From the cell containing the given text, extract its center point as (x, y) coordinate. 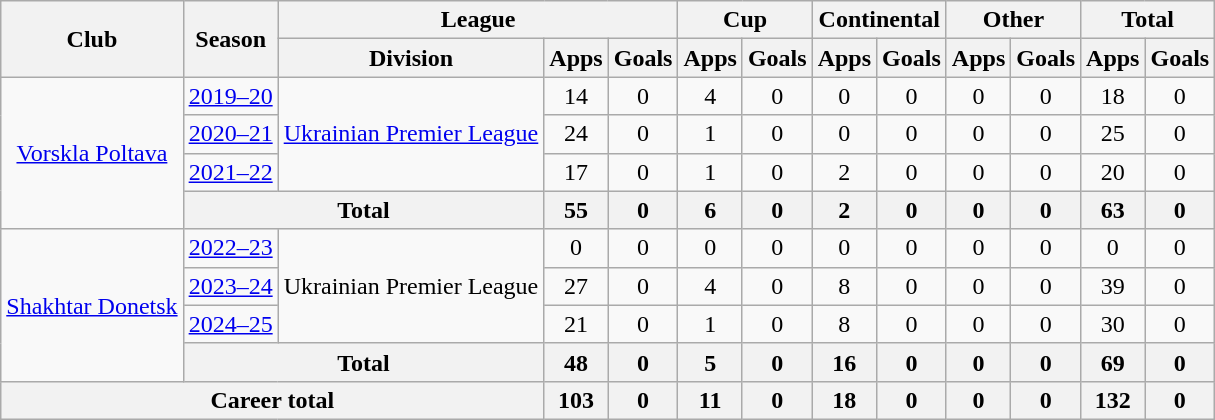
League (478, 20)
63 (1113, 210)
69 (1113, 362)
5 (710, 362)
Cup (745, 20)
30 (1113, 324)
11 (710, 400)
Continental (879, 20)
6 (710, 210)
2022–23 (230, 248)
2021–22 (230, 172)
21 (576, 324)
Season (230, 39)
2020–21 (230, 134)
14 (576, 96)
Division (411, 58)
16 (844, 362)
20 (1113, 172)
25 (1113, 134)
Vorskla Poltava (92, 153)
27 (576, 286)
132 (1113, 400)
Shakhtar Donetsk (92, 305)
2023–24 (230, 286)
103 (576, 400)
Club (92, 39)
2019–20 (230, 96)
55 (576, 210)
17 (576, 172)
Other (1013, 20)
Career total (272, 400)
39 (1113, 286)
2024–25 (230, 324)
48 (576, 362)
24 (576, 134)
